Find where the given text appears and provide that cell's center as (x, y) coordinate. 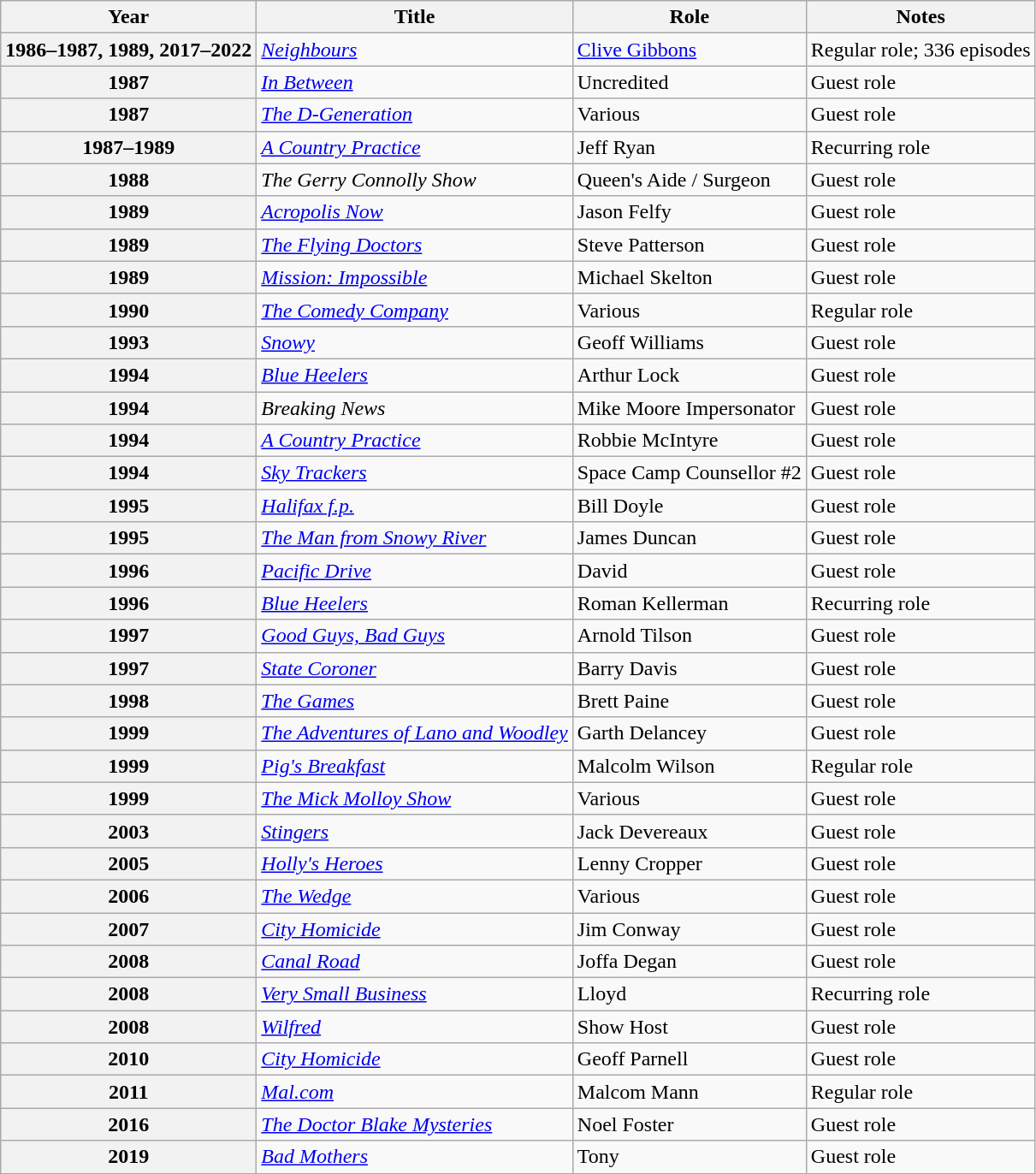
Tony (690, 1157)
Lenny Cropper (690, 863)
Queen's Aide / Surgeon (690, 180)
Lloyd (690, 994)
Garth Delancey (690, 733)
David (690, 571)
Bad Mothers (414, 1157)
1993 (128, 342)
Mike Moore Impersonator (690, 408)
Good Guys, Bad Guys (414, 636)
Role (690, 17)
Regular role; 336 episodes (921, 50)
Breaking News (414, 408)
Malcom Mann (690, 1092)
Bill Doyle (690, 506)
Very Small Business (414, 994)
Arthur Lock (690, 375)
Acropolis Now (414, 212)
Brett Paine (690, 701)
The D-Generation (414, 115)
Noel Foster (690, 1124)
Notes (921, 17)
Joffa Degan (690, 962)
2005 (128, 863)
2011 (128, 1092)
Canal Road (414, 962)
Jason Felfy (690, 212)
Mal.com (414, 1092)
Uncredited (690, 82)
Robbie McIntyre (690, 441)
Jim Conway (690, 928)
1990 (128, 310)
The Adventures of Lano and Woodley (414, 733)
Roman Kellerman (690, 603)
2003 (128, 831)
2006 (128, 896)
Pig's Breakfast (414, 766)
The Comedy Company (414, 310)
Halifax f.p. (414, 506)
Jeff Ryan (690, 147)
State Coroner (414, 668)
The Wedge (414, 896)
Arnold Tilson (690, 636)
Year (128, 17)
James Duncan (690, 538)
Neighbours (414, 50)
Wilfred (414, 1027)
Barry Davis (690, 668)
Space Camp Counsellor #2 (690, 473)
In Between (414, 82)
2016 (128, 1124)
Clive Gibbons (690, 50)
Geoff Williams (690, 342)
Geoff Parnell (690, 1059)
The Mick Molloy Show (414, 798)
Snowy (414, 342)
Mission: Impossible (414, 277)
The Flying Doctors (414, 245)
2010 (128, 1059)
Malcolm Wilson (690, 766)
Holly's Heroes (414, 863)
Stingers (414, 831)
The Games (414, 701)
Sky Trackers (414, 473)
The Gerry Connolly Show (414, 180)
Pacific Drive (414, 571)
2019 (128, 1157)
1986–1987, 1989, 2017–2022 (128, 50)
Jack Devereaux (690, 831)
1988 (128, 180)
Steve Patterson (690, 245)
Show Host (690, 1027)
The Doctor Blake Mysteries (414, 1124)
2007 (128, 928)
The Man from Snowy River (414, 538)
1987–1989 (128, 147)
1998 (128, 701)
Title (414, 17)
Michael Skelton (690, 277)
